Scan for the cell matching the given text and deliver its (x, y) coordinate at center. 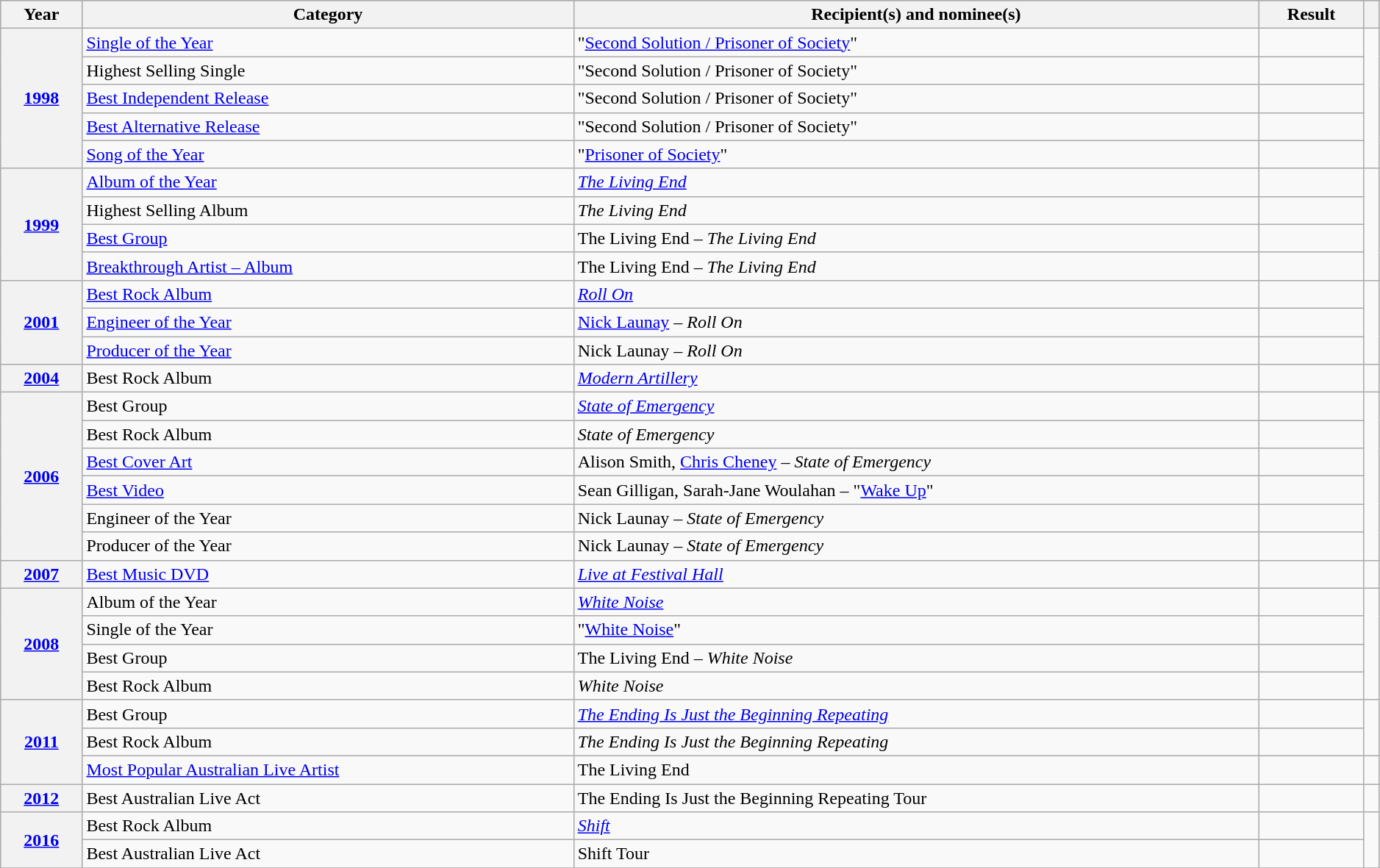
2012 (41, 797)
Year (41, 15)
Highest Selling Single (328, 71)
Roll On (916, 294)
Best Independent Release (328, 98)
"Prisoner of Society" (916, 154)
Sean Gilligan, Sarah-Jane Woulahan – "Wake Up" (916, 490)
2011 (41, 742)
2006 (41, 476)
Best Video (328, 490)
Category (328, 15)
Result (1312, 15)
1999 (41, 224)
Live at Festival Hall (916, 574)
Best Alternative Release (328, 126)
2001 (41, 322)
"White Noise" (916, 630)
Song of the Year (328, 154)
2008 (41, 644)
The Ending Is Just the Beginning Repeating Tour (916, 797)
Most Popular Australian Live Artist (328, 770)
1998 (41, 98)
Best Music DVD (328, 574)
Shift (916, 826)
Highest Selling Album (328, 210)
2004 (41, 379)
2016 (41, 840)
Breakthrough Artist – Album (328, 266)
Modern Artillery (916, 379)
Recipient(s) and nominee(s) (916, 15)
2007 (41, 574)
Shift Tour (916, 854)
Best Cover Art (328, 462)
The Living End – White Noise (916, 658)
Alison Smith, Chris Cheney – State of Emergency (916, 462)
